Output the [X, Y] coordinate of the center of the cell containing the given text.  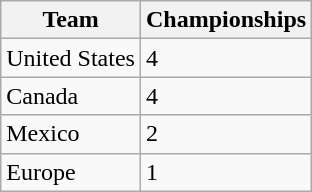
United States [71, 58]
2 [226, 134]
Championships [226, 20]
Team [71, 20]
Canada [71, 96]
1 [226, 172]
Europe [71, 172]
Mexico [71, 134]
